Identify which cell holds the provided text, then report its (x, y) central coordinate. 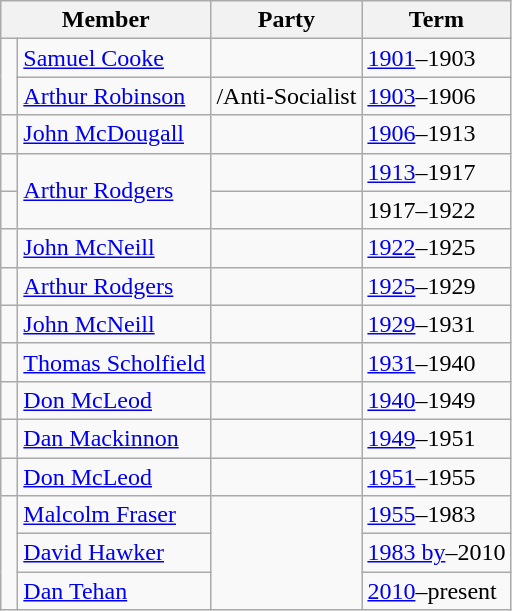
1929–1931 (436, 324)
1951–1955 (436, 477)
Member (106, 20)
Samuel Cooke (114, 58)
1917–1922 (436, 210)
Dan Mackinnon (114, 438)
1955–1983 (436, 515)
David Hawker (114, 553)
Term (436, 20)
Thomas Scholfield (114, 362)
Malcolm Fraser (114, 515)
1913–1917 (436, 172)
1925–1929 (436, 286)
1949–1951 (436, 438)
Arthur Robinson (114, 96)
John McDougall (114, 134)
1922–1925 (436, 248)
1983 by–2010 (436, 553)
2010–present (436, 591)
1940–1949 (436, 400)
Party (286, 20)
Dan Tehan (114, 591)
1931–1940 (436, 362)
1901–1903 (436, 58)
1903–1906 (436, 96)
/Anti-Socialist (286, 96)
1906–1913 (436, 134)
